Return (x, y) of the center of cell containing provided text 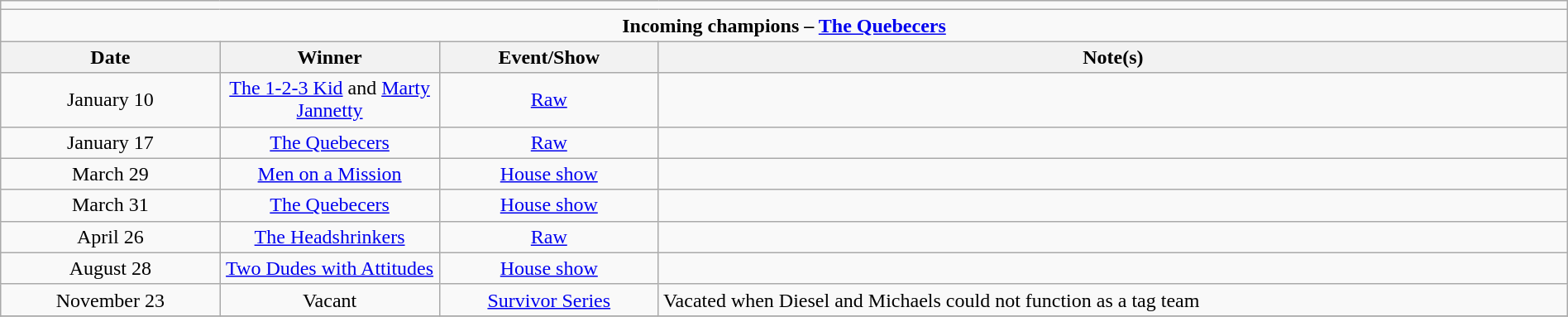
Date (111, 57)
Note(s) (1113, 57)
March 31 (111, 205)
August 28 (111, 268)
Incoming champions – The Quebecers (784, 26)
The Headshrinkers (329, 237)
January 17 (111, 142)
Event/Show (549, 57)
Vacated when Diesel and Michaels could not function as a tag team (1113, 300)
Survivor Series (549, 300)
The 1-2-3 Kid and Marty Jannetty (329, 99)
March 29 (111, 174)
April 26 (111, 237)
Winner (329, 57)
Two Dudes with Attitudes (329, 268)
Men on a Mission (329, 174)
January 10 (111, 99)
Vacant (329, 300)
November 23 (111, 300)
